Locate the cell with the specified text and output its [X, Y] center coordinate. 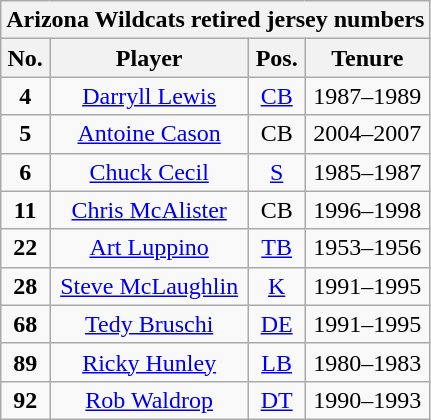
Ricky Hunley [150, 362]
28 [26, 286]
4 [26, 96]
1987–1989 [368, 96]
Chuck Cecil [150, 172]
68 [26, 324]
11 [26, 210]
Art Luppino [150, 248]
Steve McLaughlin [150, 286]
2004–2007 [368, 134]
Pos. [277, 58]
Rob Waldrop [150, 400]
TB [277, 248]
1953–1956 [368, 248]
1980–1983 [368, 362]
Darryll Lewis [150, 96]
1996–1998 [368, 210]
22 [26, 248]
S [277, 172]
89 [26, 362]
Tedy Bruschi [150, 324]
92 [26, 400]
No. [26, 58]
DE [277, 324]
Chris McAlister [150, 210]
6 [26, 172]
Antoine Cason [150, 134]
Tenure [368, 58]
DT [277, 400]
Arizona Wildcats retired jersey numbers [216, 20]
Player [150, 58]
5 [26, 134]
1985–1987 [368, 172]
K [277, 286]
1990–1993 [368, 400]
LB [277, 362]
